Find where the given text appears and provide that cell's center as (x, y) coordinate. 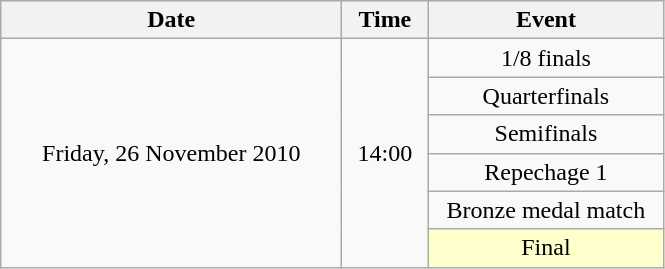
Friday, 26 November 2010 (172, 153)
Semifinals (546, 134)
Time (385, 20)
Quarterfinals (546, 96)
Date (172, 20)
14:00 (385, 153)
Event (546, 20)
Repechage 1 (546, 172)
Bronze medal match (546, 210)
1/8 finals (546, 58)
Final (546, 248)
